Return [x, y] of the center of cell containing provided text 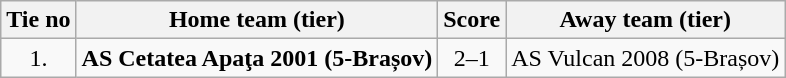
Away team (tier) [646, 20]
2–1 [472, 58]
Score [472, 20]
AS Vulcan 2008 (5-Brașov) [646, 58]
Tie no [38, 20]
1. [38, 58]
Home team (tier) [257, 20]
AS Cetatea Apaţa 2001 (5-Brașov) [257, 58]
